Return the (x, y) coordinate for the center point of the cell that contains the specified text.  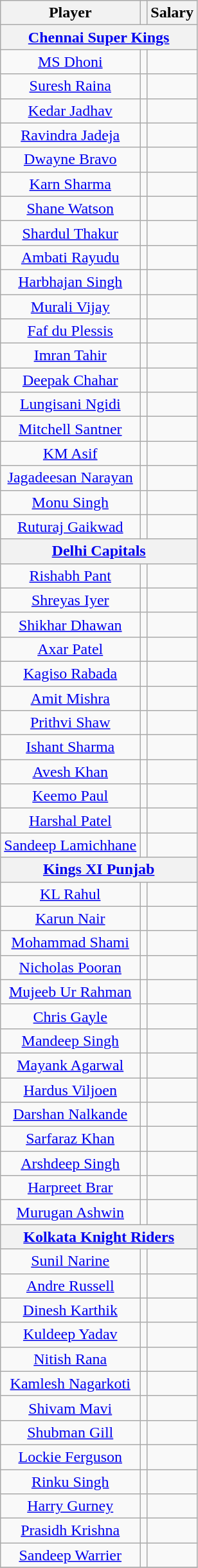
Chennai Super Kings (99, 37)
Shivam Mavi (71, 1408)
Chris Gayle (71, 1016)
Kedar Jadhav (71, 111)
Harbhajan Singh (71, 282)
Deepak Chahar (71, 380)
Nicholas Pooran (71, 967)
MS Dhoni (71, 62)
Harry Gurney (71, 1506)
Dwayne Bravo (71, 160)
Dinesh Karthik (71, 1310)
Avesh Khan (71, 772)
Karn Sharma (71, 184)
Ambati Rayudu (71, 257)
Lockie Ferguson (71, 1457)
Sunil Narine (71, 1261)
Prithvi Shaw (71, 723)
Prasidh Krishna (71, 1531)
Suresh Raina (71, 86)
Ravindra Jadeja (71, 135)
Shreyas Iyer (71, 600)
Shardul Thakur (71, 233)
Hardus Viljoen (71, 1090)
Kamlesh Nagarkoti (71, 1383)
Mayank Agarwal (71, 1065)
Rishabh Pant (71, 576)
Kolkata Knight Riders (99, 1237)
Keemo Paul (71, 796)
Monu Singh (71, 502)
Ishant Sharma (71, 747)
Kuldeep Yadav (71, 1335)
Faf du Plessis (71, 331)
Sarfaraz Khan (71, 1139)
Arshdeep Singh (71, 1163)
Ruturaj Gaikwad (71, 527)
Amit Mishra (71, 698)
Imran Tahir (71, 356)
Harshal Patel (71, 821)
Mohammad Shami (71, 943)
Andre Russell (71, 1286)
Rinku Singh (71, 1481)
Murugan Ashwin (71, 1212)
Salary (172, 13)
Darshan Nalkande (71, 1115)
Sandeep Warrier (71, 1555)
Murali Vijay (71, 307)
Lungisani Ngidi (71, 405)
Kagiso Rabada (71, 673)
Player (71, 13)
KL Rahul (71, 894)
Shubman Gill (71, 1432)
Karun Nair (71, 918)
Jagadeesan Narayan (71, 478)
Nitish Rana (71, 1359)
Mandeep Singh (71, 1041)
Mujeeb Ur Rahman (71, 992)
Mitchell Santner (71, 429)
Shikhar Dhawan (71, 624)
KM Asif (71, 453)
Shane Watson (71, 208)
Kings XI Punjab (99, 870)
Axar Patel (71, 649)
Delhi Capitals (99, 551)
Harpreet Brar (71, 1188)
Sandeep Lamichhane (71, 845)
